For the text-containing cell, return its midpoint in (X, Y) coordinate format. 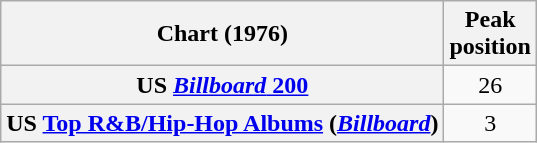
26 (490, 85)
Peakposition (490, 34)
US Billboard 200 (222, 85)
US Top R&B/Hip-Hop Albums (Billboard) (222, 123)
3 (490, 123)
Chart (1976) (222, 34)
